Identify which cell holds the provided text, then report its [x, y] central coordinate. 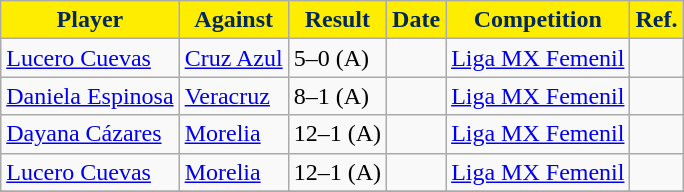
Ref. [656, 20]
Daniela Espinosa [90, 96]
Dayana Cázares [90, 134]
Player [90, 20]
Competition [538, 20]
Veracruz [234, 96]
5–0 (A) [337, 58]
8–1 (A) [337, 96]
Date [416, 20]
Result [337, 20]
Cruz Azul [234, 58]
Against [234, 20]
